Return the (X, Y) coordinate for the center point of the cell that contains the specified text.  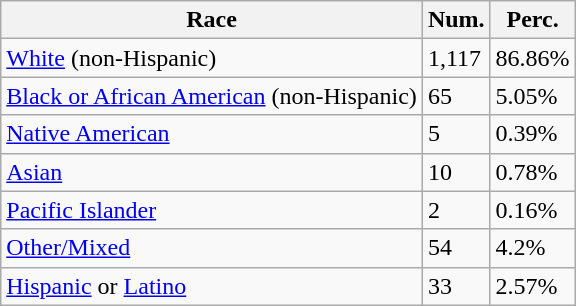
White (non-Hispanic) (212, 58)
5 (456, 134)
86.86% (532, 58)
2.57% (532, 286)
1,117 (456, 58)
Black or African American (non-Hispanic) (212, 96)
Hispanic or Latino (212, 286)
Perc. (532, 20)
33 (456, 286)
65 (456, 96)
Asian (212, 172)
0.39% (532, 134)
5.05% (532, 96)
0.78% (532, 172)
10 (456, 172)
Num. (456, 20)
Pacific Islander (212, 210)
2 (456, 210)
Race (212, 20)
Other/Mixed (212, 248)
4.2% (532, 248)
0.16% (532, 210)
54 (456, 248)
Native American (212, 134)
